Scan for the cell matching the given text and deliver its (x, y) coordinate at center. 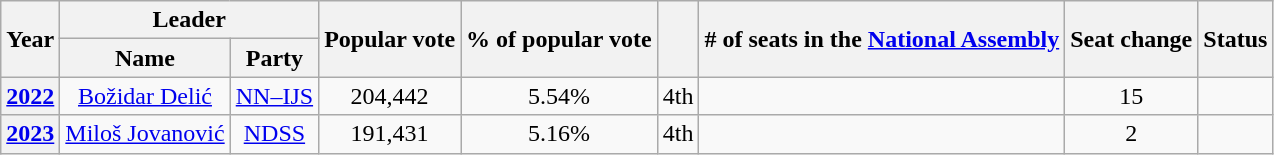
204,442 (390, 96)
Name (145, 58)
Status (1236, 39)
15 (1132, 96)
# of seats in the National Assembly (882, 39)
Popular vote (390, 39)
2022 (30, 96)
Miloš Jovanović (145, 134)
Party (274, 58)
Seat change (1132, 39)
NDSS (274, 134)
2 (1132, 134)
% of popular vote (560, 39)
Leader (190, 20)
NN–IJS (274, 96)
Božidar Delić (145, 96)
5.16% (560, 134)
5.54% (560, 96)
191,431 (390, 134)
2023 (30, 134)
Year (30, 39)
